Provide the [x, y] coordinate of the cell's center where the given text is located.  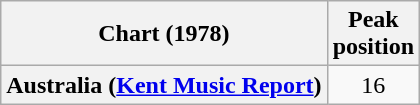
Peakposition [373, 34]
Chart (1978) [164, 34]
16 [373, 85]
Australia (Kent Music Report) [164, 85]
